From the cell containing the given text, extract its center point as (X, Y) coordinate. 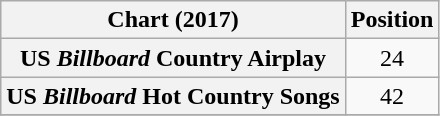
US Billboard Country Airplay (173, 58)
42 (392, 96)
Chart (2017) (173, 20)
24 (392, 58)
Position (392, 20)
US Billboard Hot Country Songs (173, 96)
